For the text-containing cell, return its midpoint in (X, Y) coordinate format. 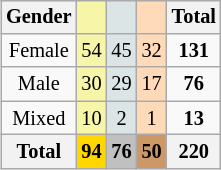
94 (91, 152)
Mixed (38, 118)
29 (122, 84)
54 (91, 51)
Male (38, 84)
17 (152, 84)
45 (122, 51)
Female (38, 51)
10 (91, 118)
50 (152, 152)
13 (194, 118)
131 (194, 51)
2 (122, 118)
30 (91, 84)
220 (194, 152)
1 (152, 118)
Gender (38, 17)
32 (152, 51)
